Extract the (x, y) coordinate from the center of the cell holding the provided text.  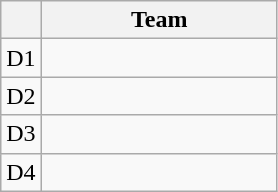
D1 (21, 58)
Team (159, 20)
D4 (21, 172)
D3 (21, 134)
D2 (21, 96)
